Return [X, Y] of the center of cell containing provided text 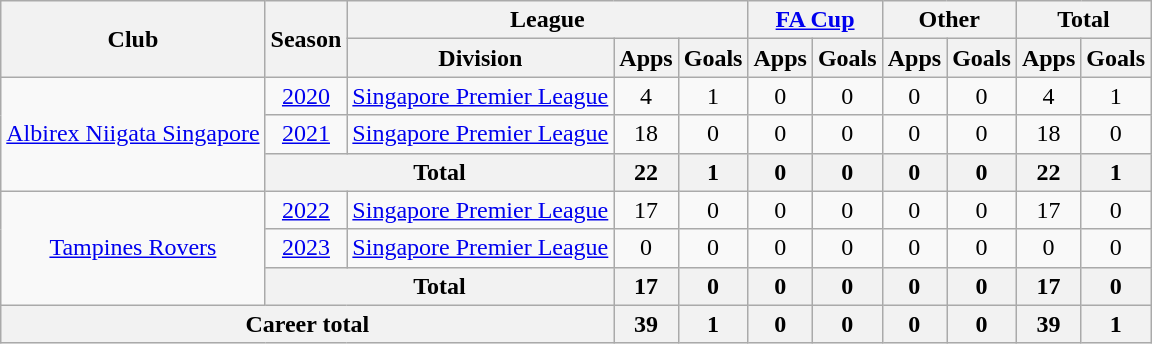
2021 [306, 134]
2020 [306, 96]
League [548, 20]
2022 [306, 210]
Career total [308, 324]
Division [480, 58]
Other [949, 20]
Tampines Rovers [133, 248]
Club [133, 39]
Season [306, 39]
FA Cup [815, 20]
2023 [306, 248]
Albirex Niigata Singapore [133, 134]
